Provide the (X, Y) coordinate of the cell's center where the given text is located.  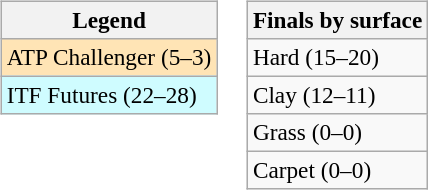
Finals by surface (337, 20)
ATP Challenger (5–3) (108, 57)
Legend (108, 20)
ITF Futures (22–28) (108, 95)
Grass (0–0) (337, 133)
Carpet (0–0) (337, 171)
Clay (12–11) (337, 95)
Hard (15–20) (337, 57)
